Capture the cell that displays the provided text and extract its [x, y] central coordinate. 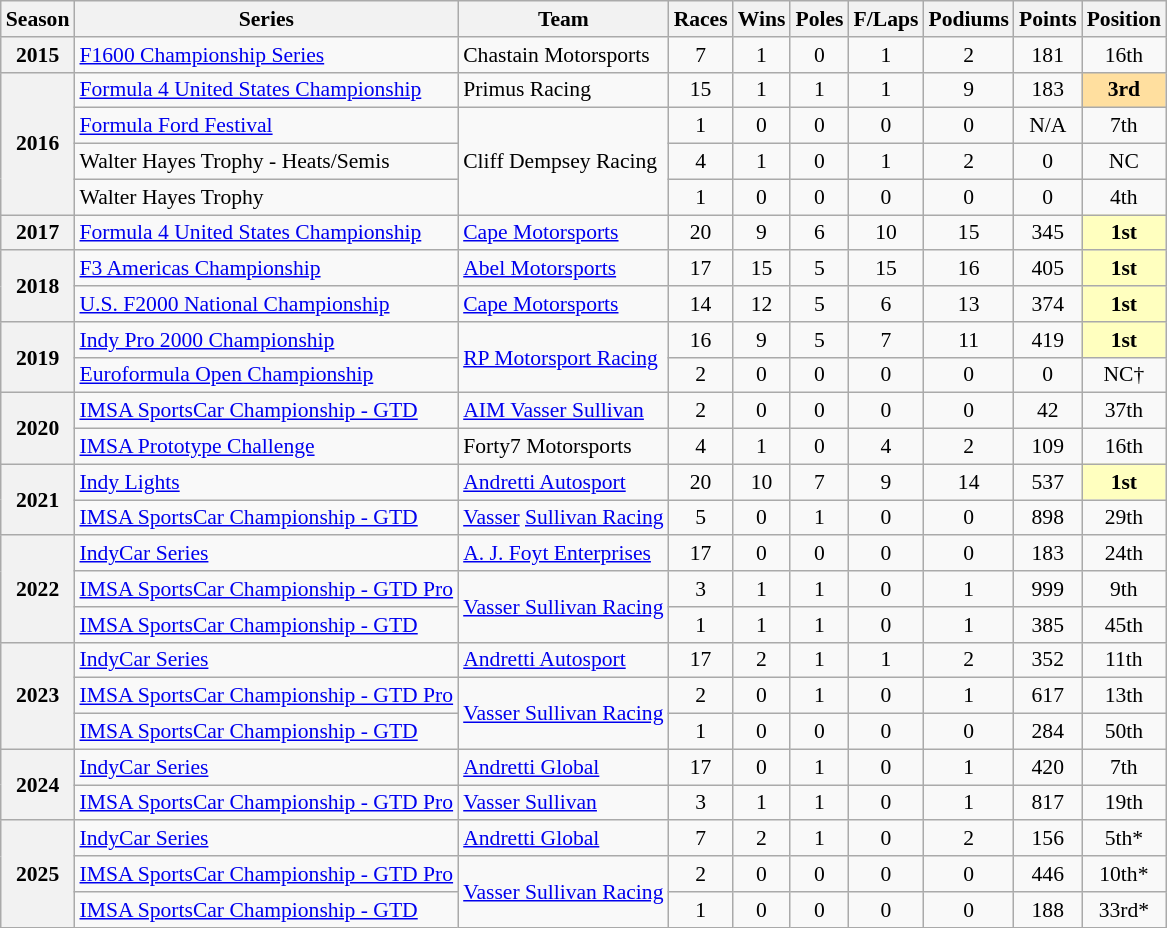
12 [762, 304]
RP Motorsport Racing [563, 358]
F/Laps [886, 19]
11 [968, 340]
2015 [38, 55]
5th* [1124, 839]
2017 [38, 233]
F3 Americas Championship [266, 269]
537 [1048, 482]
345 [1048, 233]
9th [1124, 589]
156 [1048, 839]
A. J. Foyt Enterprises [563, 554]
19th [1124, 803]
Forty7 Motorsports [563, 447]
29th [1124, 518]
2024 [38, 784]
42 [1048, 411]
Team [563, 19]
2025 [38, 874]
10th* [1124, 874]
Points [1048, 19]
50th [1124, 732]
Indy Pro 2000 Championship [266, 340]
Wins [762, 19]
Podiums [968, 19]
Races [701, 19]
181 [1048, 55]
NC† [1124, 375]
Position [1124, 19]
Walter Hayes Trophy [266, 197]
Indy Lights [266, 482]
37th [1124, 411]
45th [1124, 625]
Abel Motorsports [563, 269]
IMSA Prototype Challenge [266, 447]
188 [1048, 910]
Season [38, 19]
13 [968, 304]
374 [1048, 304]
419 [1048, 340]
405 [1048, 269]
Series [266, 19]
NC [1124, 162]
Cliff Dempsey Racing [563, 162]
F1600 Championship Series [266, 55]
2022 [38, 590]
N/A [1048, 126]
2023 [38, 696]
11th [1124, 660]
Vasser Sullivan [563, 803]
2021 [38, 500]
Euroformula Open Championship [266, 375]
2019 [38, 358]
2016 [38, 143]
Primus Racing [563, 90]
24th [1124, 554]
617 [1048, 696]
446 [1048, 874]
898 [1048, 518]
Walter Hayes Trophy - Heats/Semis [266, 162]
13th [1124, 696]
284 [1048, 732]
3rd [1124, 90]
109 [1048, 447]
4th [1124, 197]
Chastain Motorsports [563, 55]
AIM Vasser Sullivan [563, 411]
Poles [819, 19]
420 [1048, 767]
352 [1048, 660]
2020 [38, 428]
Formula Ford Festival [266, 126]
999 [1048, 589]
U.S. F2000 National Championship [266, 304]
385 [1048, 625]
33rd* [1124, 910]
817 [1048, 803]
2018 [38, 286]
